Output the [x, y] coordinate of the center of the cell containing the given text.  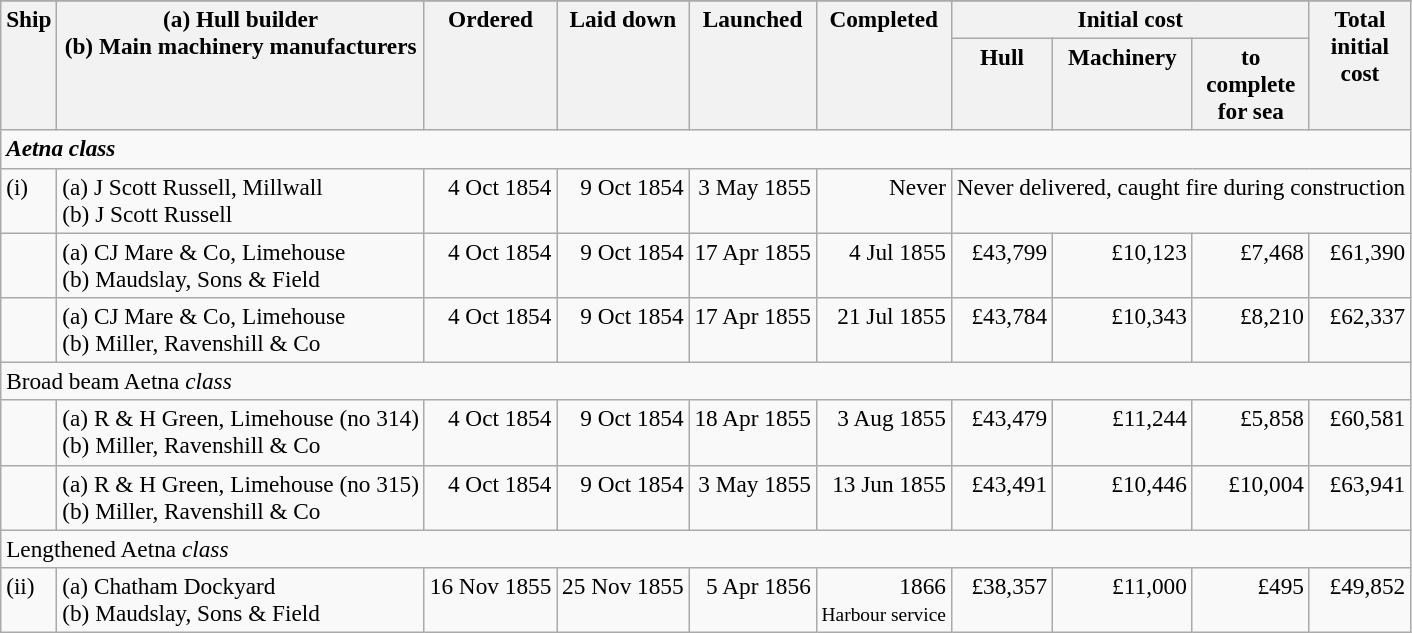
25 Nov 1855 [623, 600]
£10,446 [1123, 498]
Initial cost [1130, 19]
(a) Chatham Dockyard(b) Maudslay, Sons & Field [241, 600]
Completed [884, 65]
16 Nov 1855 [490, 600]
13 Jun 1855 [884, 498]
5 Apr 1856 [752, 600]
£10,343 [1123, 330]
(a) R & H Green, Limehouse (no 315)(b) Miller, Ravenshill & Co [241, 498]
£10,004 [1250, 498]
£495 [1250, 600]
£63,941 [1360, 498]
£49,852 [1360, 600]
£61,390 [1360, 264]
£43,479 [1002, 432]
1866Harbour service [884, 600]
18 Apr 1855 [752, 432]
Laid down [623, 65]
Machinery [1123, 84]
Never [884, 200]
Launched [752, 65]
£43,491 [1002, 498]
£43,799 [1002, 264]
Totalinitialcost [1360, 65]
£43,784 [1002, 330]
£11,000 [1123, 600]
(i) [29, 200]
Lengthened Aetna class [706, 548]
(a) CJ Mare & Co, Limehouse(b) Maudslay, Sons & Field [241, 264]
(ii) [29, 600]
Never delivered, caught fire during construction [1180, 200]
4 Jul 1855 [884, 264]
£62,337 [1360, 330]
£5,858 [1250, 432]
3 Aug 1855 [884, 432]
Hull [1002, 84]
(a) R & H Green, Limehouse (no 314)(b) Miller, Ravenshill & Co [241, 432]
£8,210 [1250, 330]
(a) Hull builder(b) Main machinery manufacturers [241, 65]
21 Jul 1855 [884, 330]
tocompletefor sea [1250, 84]
Ordered [490, 65]
£7,468 [1250, 264]
Aetna class [706, 149]
Ship [29, 65]
(a) J Scott Russell, Millwall(b) J Scott Russell [241, 200]
£11,244 [1123, 432]
£60,581 [1360, 432]
£38,357 [1002, 600]
Broad beam Aetna class [706, 381]
(a) CJ Mare & Co, Limehouse(b) Miller, Ravenshill & Co [241, 330]
£10,123 [1123, 264]
